Return the [X, Y] coordinate for the center point of the cell that contains the specified text.  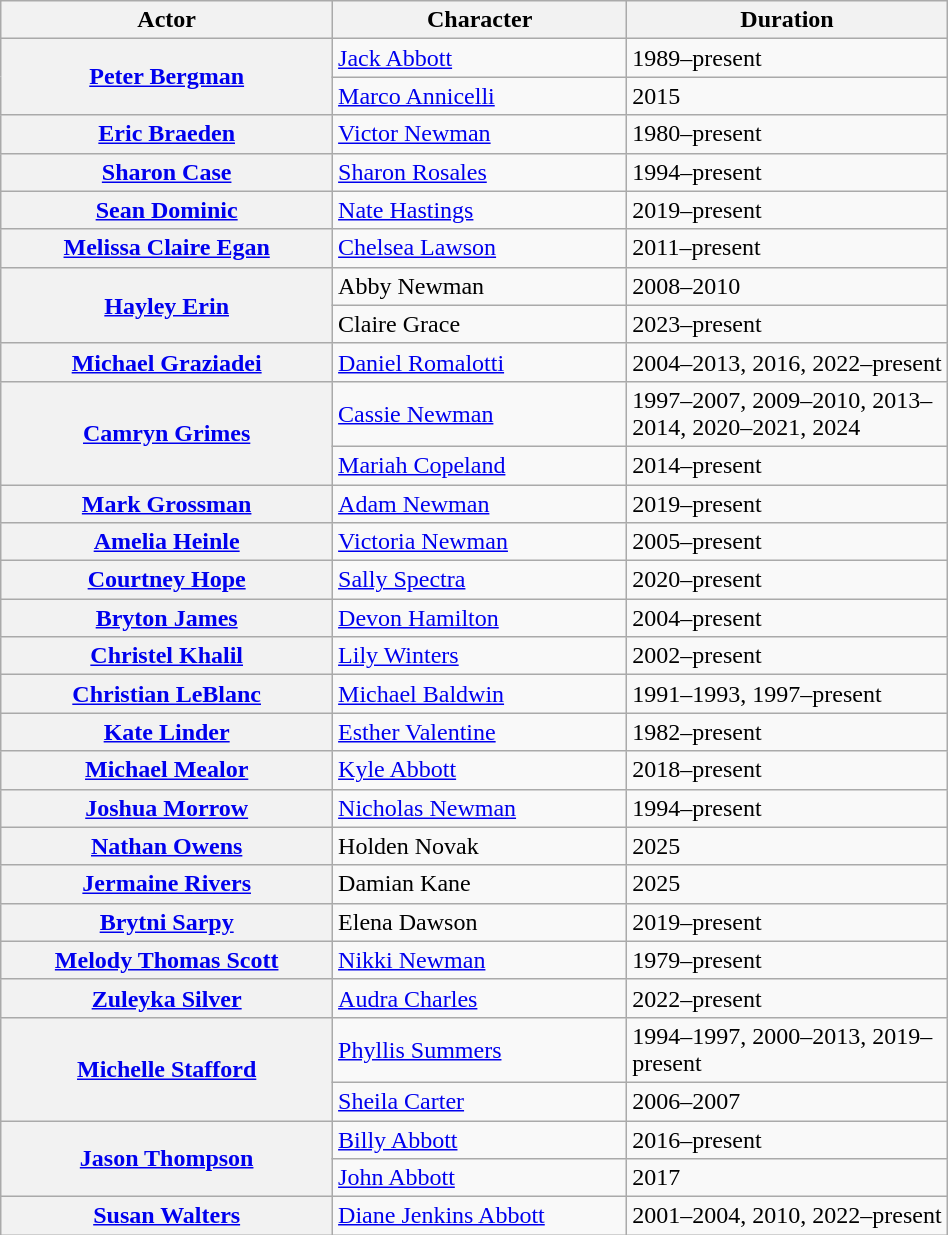
2011–present [787, 248]
Cassie Newman [480, 414]
1997–2007, 2009–2010, 2013–2014, 2020–2021, 2024 [787, 414]
Abby Newman [480, 286]
Marco Annicelli [480, 96]
Michelle Stafford [167, 1068]
Kyle Abbott [480, 770]
2006–2007 [787, 1101]
Sheila Carter [480, 1101]
Michael Baldwin [480, 694]
Kate Linder [167, 732]
Christian LeBlanc [167, 694]
2017 [787, 1178]
Melody Thomas Scott [167, 960]
Esther Valentine [480, 732]
Victoria Newman [480, 542]
Melissa Claire Egan [167, 248]
Lily Winters [480, 656]
Michael Graziadei [167, 362]
2023–present [787, 324]
2015 [787, 96]
Jermaine Rivers [167, 884]
1991–1993, 1997–present [787, 694]
Nicholas Newman [480, 808]
Sharon Rosales [480, 172]
2004–2013, 2016, 2022–present [787, 362]
2018–present [787, 770]
Diane Jenkins Abbott [480, 1216]
Damian Kane [480, 884]
Actor [167, 20]
Brytni Sarpy [167, 922]
2014–present [787, 465]
Mariah Copeland [480, 465]
Billy Abbott [480, 1139]
John Abbott [480, 1178]
2016–present [787, 1139]
Jason Thompson [167, 1158]
1980–present [787, 134]
2022–present [787, 998]
Devon Hamilton [480, 618]
Jack Abbott [480, 58]
Eric Braeden [167, 134]
Character [480, 20]
2008–2010 [787, 286]
Sally Spectra [480, 580]
2004–present [787, 618]
Sharon Case [167, 172]
Nathan Owens [167, 846]
Claire Grace [480, 324]
2001–2004, 2010, 2022–present [787, 1216]
Holden Novak [480, 846]
1994–1997, 2000–2013, 2019–present [787, 1050]
Joshua Morrow [167, 808]
Courtney Hope [167, 580]
Christel Khalil [167, 656]
2020–present [787, 580]
Sean Dominic [167, 210]
Chelsea Lawson [480, 248]
Daniel Romalotti [480, 362]
Adam Newman [480, 503]
Zuleyka Silver [167, 998]
2002–present [787, 656]
Nikki Newman [480, 960]
1989–present [787, 58]
1979–present [787, 960]
2005–present [787, 542]
Michael Mealor [167, 770]
Bryton James [167, 618]
Elena Dawson [480, 922]
Peter Bergman [167, 77]
Nate Hastings [480, 210]
Victor Newman [480, 134]
Camryn Grimes [167, 432]
Phyllis Summers [480, 1050]
Susan Walters [167, 1216]
Amelia Heinle [167, 542]
Mark Grossman [167, 503]
Duration [787, 20]
1982–present [787, 732]
Audra Charles [480, 998]
Hayley Erin [167, 305]
